Return (X, Y) of the center of cell containing provided text 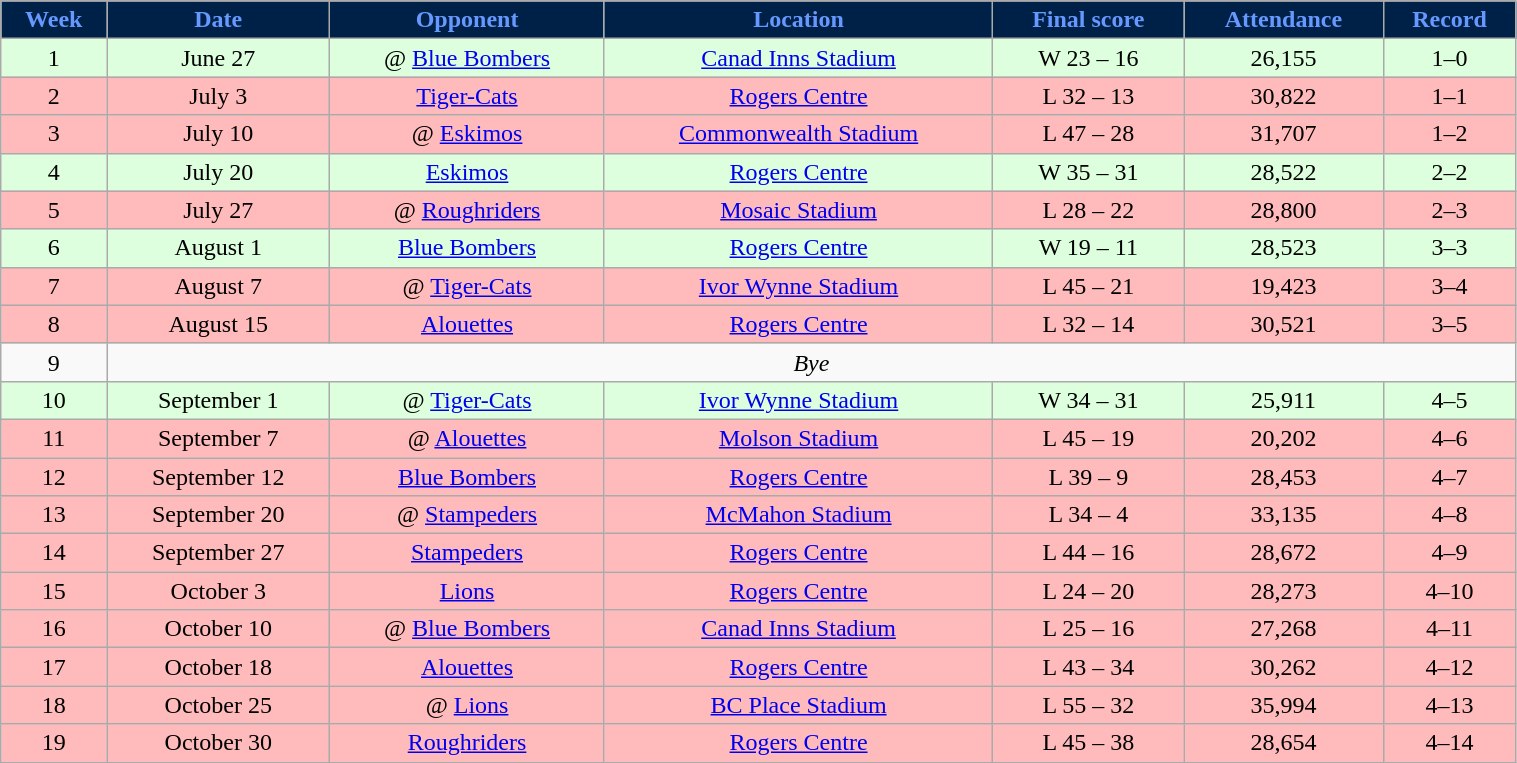
5 (54, 210)
Molson Stadium (798, 438)
12 (54, 477)
Mosaic Stadium (798, 210)
June 27 (218, 58)
Week (54, 20)
25,911 (1284, 400)
2–3 (1450, 210)
4 (54, 172)
33,135 (1284, 515)
L 55 – 32 (1088, 705)
L 44 – 16 (1088, 553)
L 45 – 19 (1088, 438)
4–10 (1450, 591)
3–3 (1450, 248)
@ Eskimos (468, 134)
35,994 (1284, 705)
6 (54, 248)
September 1 (218, 400)
Lions (468, 591)
August 7 (218, 286)
October 10 (218, 629)
Eskimos (468, 172)
28,654 (1284, 743)
27,268 (1284, 629)
L 32 – 13 (1088, 96)
L 39 – 9 (1088, 477)
1–1 (1450, 96)
30,521 (1284, 324)
7 (54, 286)
@ Alouettes (468, 438)
L 43 – 34 (1088, 667)
2 (54, 96)
15 (54, 591)
3–5 (1450, 324)
October 3 (218, 591)
Commonwealth Stadium (798, 134)
4–7 (1450, 477)
Location (798, 20)
L 47 – 28 (1088, 134)
W 19 – 11 (1088, 248)
28,672 (1284, 553)
28,800 (1284, 210)
September 27 (218, 553)
July 27 (218, 210)
4–5 (1450, 400)
8 (54, 324)
August 15 (218, 324)
13 (54, 515)
BC Place Stadium (798, 705)
28,523 (1284, 248)
Tiger-Cats (468, 96)
28,273 (1284, 591)
Record (1450, 20)
September 12 (218, 477)
1 (54, 58)
4–9 (1450, 553)
@ Stampeders (468, 515)
19 (54, 743)
July 10 (218, 134)
October 25 (218, 705)
1–2 (1450, 134)
W 35 – 31 (1088, 172)
L 24 – 20 (1088, 591)
L 28 – 22 (1088, 210)
19,423 (1284, 286)
August 1 (218, 248)
20,202 (1284, 438)
18 (54, 705)
3–4 (1450, 286)
July 20 (218, 172)
McMahon Stadium (798, 515)
W 34 – 31 (1088, 400)
L 34 – 4 (1088, 515)
@ Lions (468, 705)
L 45 – 21 (1088, 286)
Stampeders (468, 553)
4–12 (1450, 667)
30,262 (1284, 667)
16 (54, 629)
L 32 – 14 (1088, 324)
28,453 (1284, 477)
Opponent (468, 20)
17 (54, 667)
31,707 (1284, 134)
@ Roughriders (468, 210)
30,822 (1284, 96)
14 (54, 553)
July 3 (218, 96)
October 30 (218, 743)
4–8 (1450, 515)
September 7 (218, 438)
4–13 (1450, 705)
September 20 (218, 515)
10 (54, 400)
L 25 – 16 (1088, 629)
Final score (1088, 20)
L 45 – 38 (1088, 743)
4–14 (1450, 743)
October 18 (218, 667)
2–2 (1450, 172)
28,522 (1284, 172)
26,155 (1284, 58)
4–6 (1450, 438)
11 (54, 438)
Attendance (1284, 20)
3 (54, 134)
W 23 – 16 (1088, 58)
Bye (812, 362)
Date (218, 20)
1–0 (1450, 58)
4–11 (1450, 629)
9 (54, 362)
Roughriders (468, 743)
